Find where the given text appears and provide that cell's center as (x, y) coordinate. 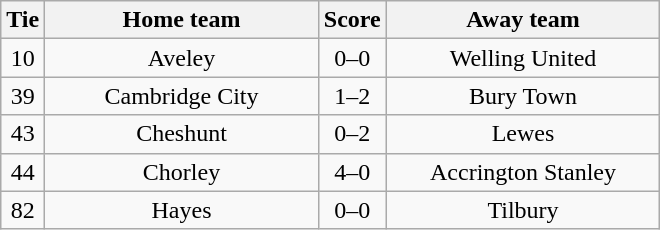
Home team (182, 20)
Away team (523, 20)
43 (23, 134)
10 (23, 58)
1–2 (352, 96)
Chorley (182, 172)
Hayes (182, 210)
Tie (23, 20)
39 (23, 96)
Cheshunt (182, 134)
44 (23, 172)
Tilbury (523, 210)
Score (352, 20)
Bury Town (523, 96)
82 (23, 210)
Aveley (182, 58)
Welling United (523, 58)
4–0 (352, 172)
Lewes (523, 134)
0–2 (352, 134)
Accrington Stanley (523, 172)
Cambridge City (182, 96)
